Return the [x, y] coordinate for the center point of the cell that contains the specified text.  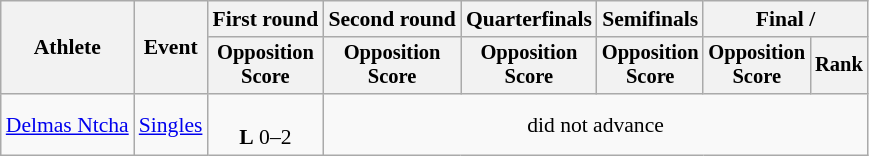
First round [265, 19]
Semifinals [650, 19]
Athlete [68, 48]
did not advance [595, 124]
Rank [839, 66]
Quarterfinals [529, 19]
Final / [785, 19]
Event [171, 48]
Delmas Ntcha [68, 124]
Singles [171, 124]
Second round [392, 19]
L 0–2 [265, 124]
